Determine the (X, Y) coordinate at the center of the cell enclosing the given text.  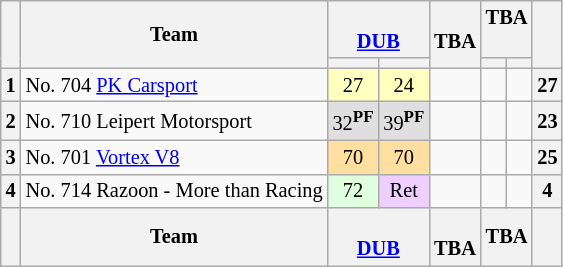
2 (11, 120)
1 (11, 85)
24 (404, 85)
No. 714 Razoon - More than Racing (174, 191)
No. 701 Vortex V8 (174, 157)
39PF (404, 120)
72 (354, 191)
25 (547, 157)
3 (11, 157)
32PF (354, 120)
23 (547, 120)
No. 704 PK Carsport (174, 85)
Ret (404, 191)
No. 710 Leipert Motorsport (174, 120)
